Search for the cell housing the specified text and yield its [X, Y] center coordinate. 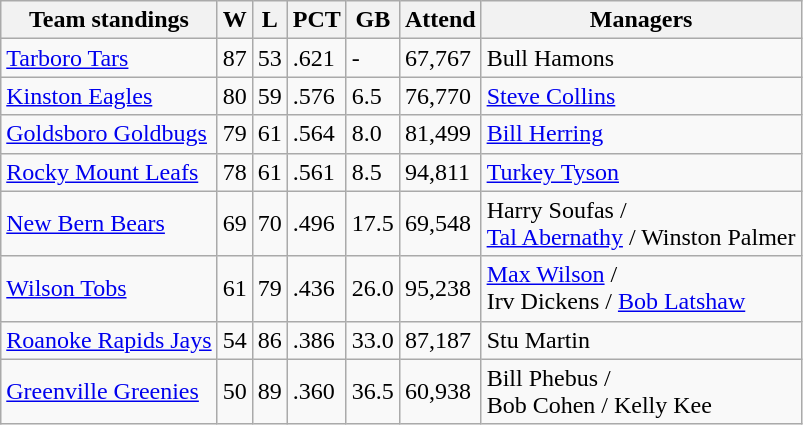
Tarboro Tars [109, 58]
94,811 [440, 172]
W [234, 20]
33.0 [372, 340]
53 [270, 58]
Bill Herring [641, 134]
.496 [316, 224]
PCT [316, 20]
95,238 [440, 288]
.576 [316, 96]
8.0 [372, 134]
Stu Martin [641, 340]
- [372, 58]
26.0 [372, 288]
Bill Phebus /Bob Cohen / Kelly Kee [641, 392]
GB [372, 20]
Kinston Eagles [109, 96]
Goldsboro Goldbugs [109, 134]
Attend [440, 20]
Max Wilson / Irv Dickens / Bob Latshaw [641, 288]
89 [270, 392]
69 [234, 224]
Roanoke Rapids Jays [109, 340]
Managers [641, 20]
17.5 [372, 224]
Turkey Tyson [641, 172]
86 [270, 340]
80 [234, 96]
60,938 [440, 392]
54 [234, 340]
67,767 [440, 58]
Greenville Greenies [109, 392]
87 [234, 58]
8.5 [372, 172]
Team standings [109, 20]
Steve Collins [641, 96]
81,499 [440, 134]
6.5 [372, 96]
New Bern Bears [109, 224]
.621 [316, 58]
.360 [316, 392]
.386 [316, 340]
76,770 [440, 96]
Bull Hamons [641, 58]
Rocky Mount Leafs [109, 172]
Wilson Tobs [109, 288]
78 [234, 172]
L [270, 20]
36.5 [372, 392]
87,187 [440, 340]
Harry Soufas /Tal Abernathy / Winston Palmer [641, 224]
59 [270, 96]
69,548 [440, 224]
.436 [316, 288]
.561 [316, 172]
50 [234, 392]
.564 [316, 134]
70 [270, 224]
